Provide the [X, Y] coordinate of the cell's center where the given text is located.  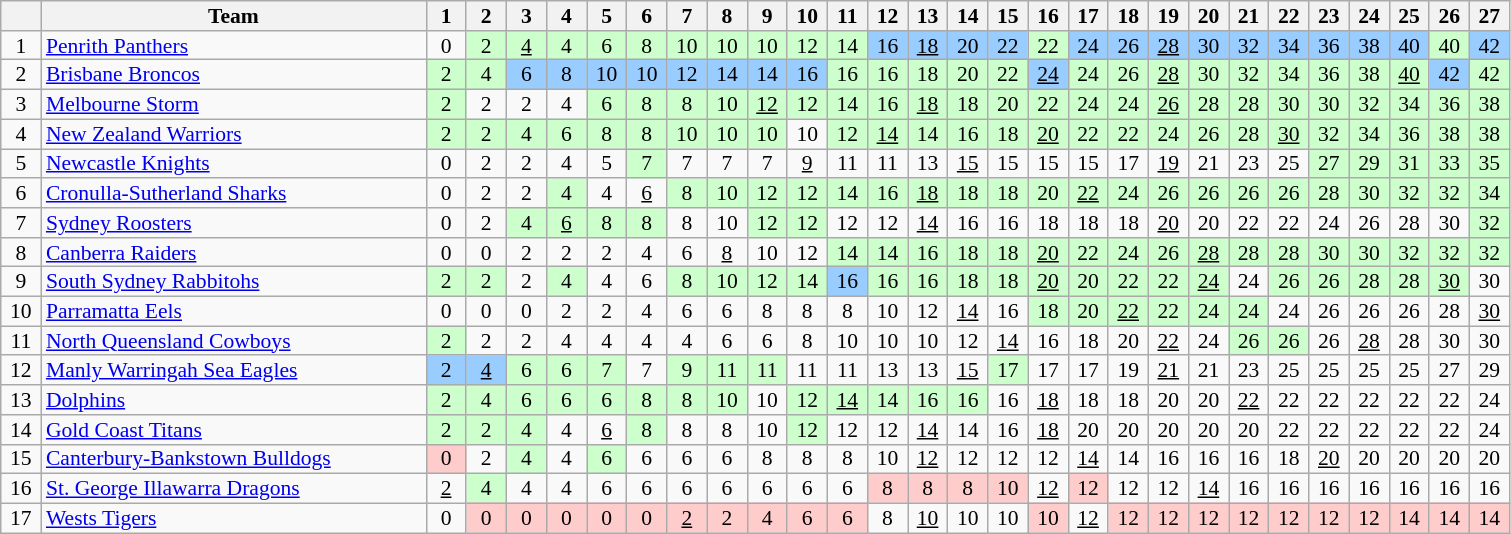
Manly Warringah Sea Eagles [234, 371]
Dolphins [234, 400]
31 [1409, 164]
Melbourne Storm [234, 105]
Newcastle Knights [234, 164]
St. George Illawarra Dragons [234, 489]
Canberra Raiders [234, 253]
Parramatta Eels [234, 312]
Canterbury-Bankstown Bulldogs [234, 459]
Brisbane Broncos [234, 75]
Wests Tigers [234, 519]
Team [234, 16]
Sydney Roosters [234, 223]
Cronulla-Sutherland Sharks [234, 193]
33 [1449, 164]
South Sydney Rabbitohs [234, 282]
Penrith Panthers [234, 46]
35 [1489, 164]
North Queensland Cowboys [234, 341]
Gold Coast Titans [234, 430]
New Zealand Warriors [234, 134]
